Locate the cell with the specified text and output its (x, y) center coordinate. 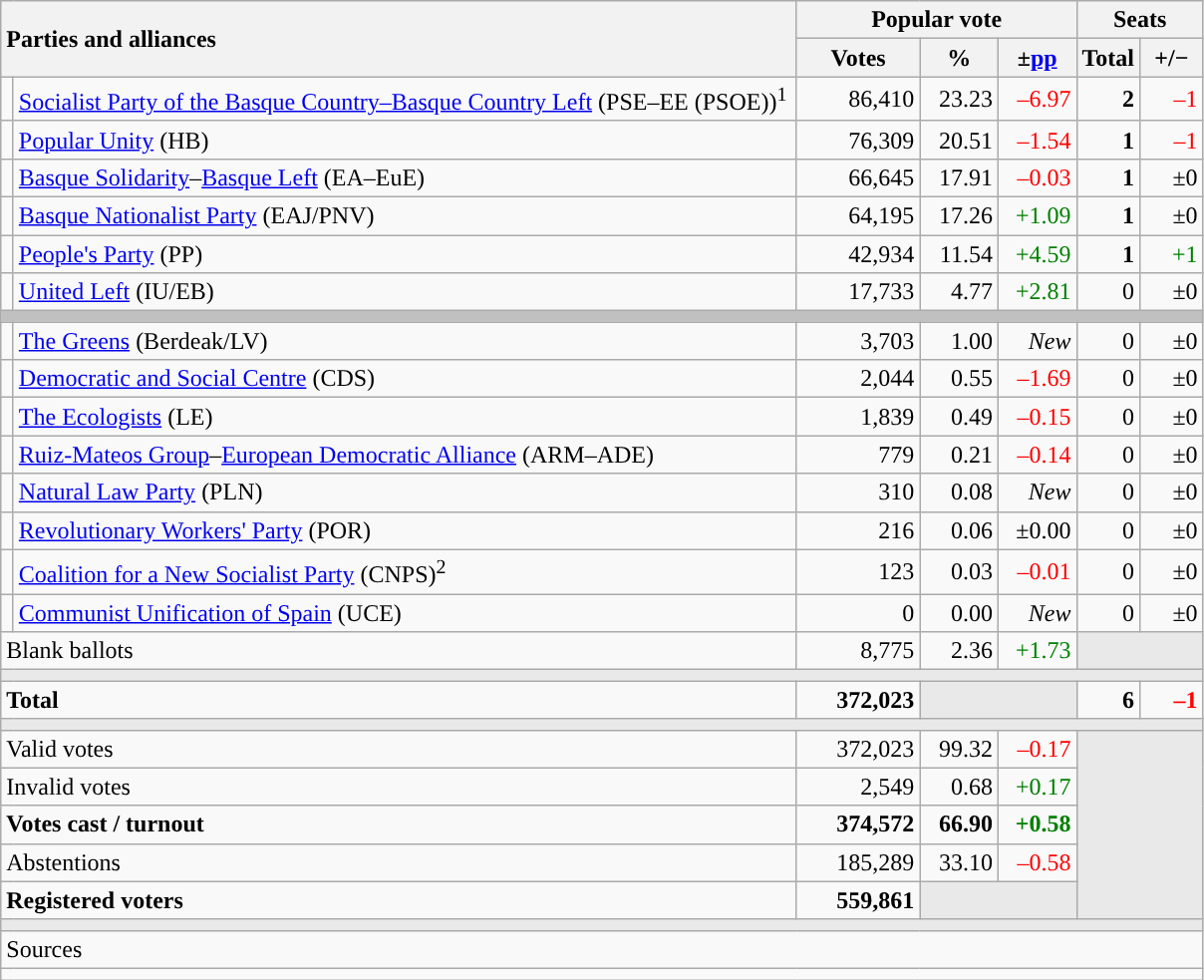
Basque Solidarity–Basque Left (EA–EuE) (405, 177)
23.23 (959, 100)
–6.97 (1037, 100)
216 (858, 530)
Registered voters (399, 900)
310 (858, 492)
0.21 (959, 455)
Basque Nationalist Party (EAJ/PNV) (405, 216)
3,703 (858, 341)
374,572 (858, 824)
Parties and alliances (399, 39)
Democratic and Social Centre (CDS) (405, 379)
+1.73 (1037, 651)
17.91 (959, 177)
People's Party (PP) (405, 254)
±0.00 (1037, 530)
Abstentions (399, 862)
1,839 (858, 417)
0.00 (959, 613)
0.49 (959, 417)
+1.09 (1037, 216)
The Greens (Berdeak/LV) (405, 341)
Ruiz-Mateos Group–European Democratic Alliance (ARM–ADE) (405, 455)
0.55 (959, 379)
0.03 (959, 572)
17,733 (858, 292)
–0.01 (1037, 572)
123 (858, 572)
Votes (858, 58)
–0.17 (1037, 749)
+/− (1172, 58)
42,934 (858, 254)
66,645 (858, 177)
% (959, 58)
559,861 (858, 900)
0.08 (959, 492)
+0.17 (1037, 787)
33.10 (959, 862)
Coalition for a New Socialist Party (CNPS)2 (405, 572)
Revolutionary Workers' Party (POR) (405, 530)
2,549 (858, 787)
8,775 (858, 651)
Invalid votes (399, 787)
1.00 (959, 341)
+4.59 (1037, 254)
United Left (IU/EB) (405, 292)
+0.58 (1037, 824)
64,195 (858, 216)
99.32 (959, 749)
Communist Unification of Spain (UCE) (405, 613)
Sources (602, 949)
Popular Unity (HB) (405, 140)
6 (1108, 700)
4.77 (959, 292)
185,289 (858, 862)
11.54 (959, 254)
The Ecologists (LE) (405, 417)
–0.14 (1037, 455)
Valid votes (399, 749)
–0.03 (1037, 177)
0.06 (959, 530)
76,309 (858, 140)
Seats (1140, 20)
Popular vote (937, 20)
–0.58 (1037, 862)
+2.81 (1037, 292)
+1 (1172, 254)
Blank ballots (399, 651)
17.26 (959, 216)
±pp (1037, 58)
0.68 (959, 787)
–1.54 (1037, 140)
Natural Law Party (PLN) (405, 492)
20.51 (959, 140)
Votes cast / turnout (399, 824)
86,410 (858, 100)
66.90 (959, 824)
2,044 (858, 379)
2 (1108, 100)
Socialist Party of the Basque Country–Basque Country Left (PSE–EE (PSOE))1 (405, 100)
2.36 (959, 651)
–0.15 (1037, 417)
779 (858, 455)
–1.69 (1037, 379)
